Search for the cell housing the specified text and yield its (x, y) center coordinate. 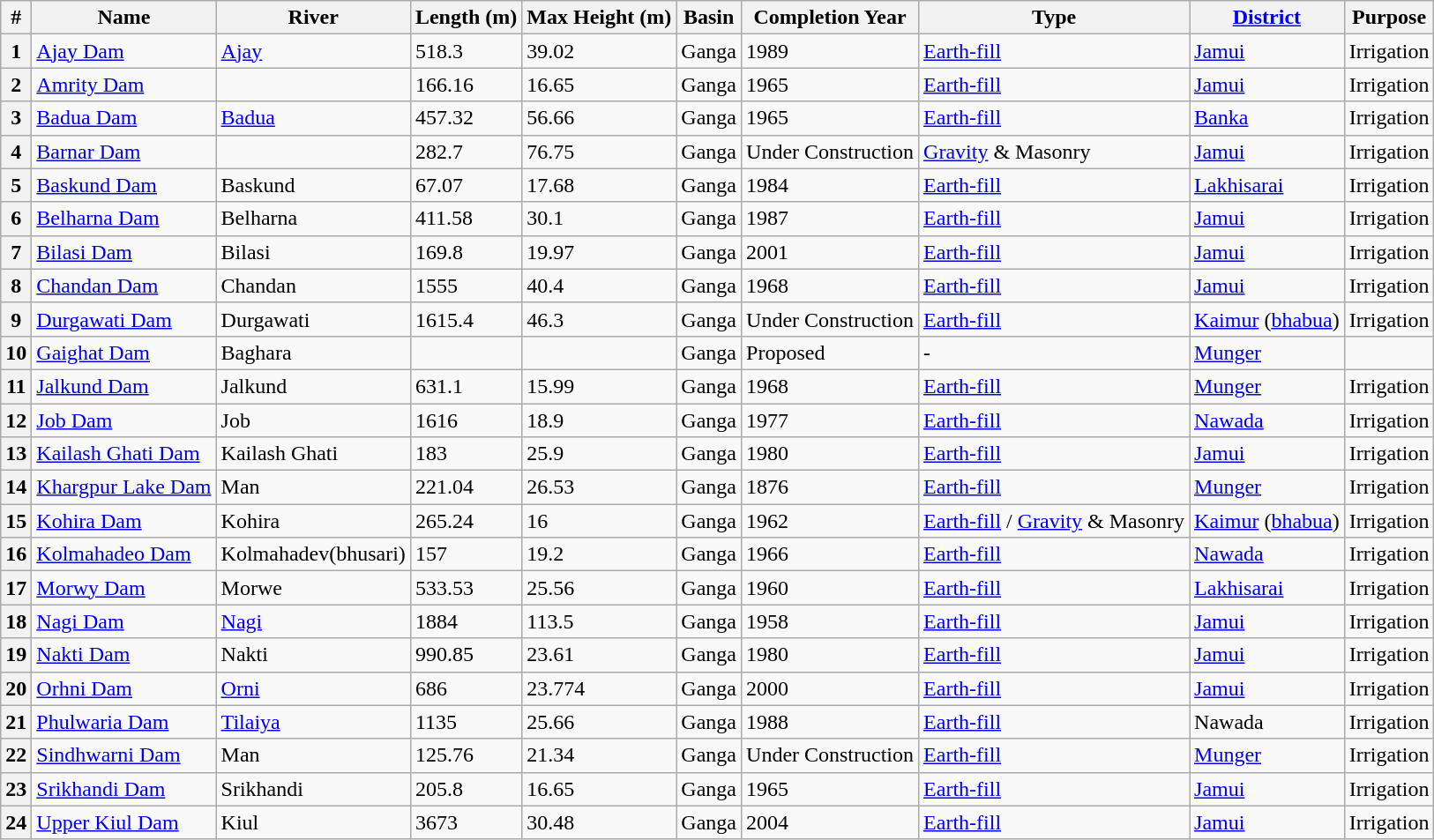
Completion Year (831, 18)
- (1055, 353)
169.8 (466, 252)
Srikhandi (313, 789)
20 (16, 688)
1615.4 (466, 319)
1555 (466, 286)
4 (16, 152)
205.8 (466, 789)
631.1 (466, 386)
Nakti (313, 655)
Nagi Dam (123, 621)
19.2 (600, 554)
1984 (831, 185)
Belharna Dam (123, 219)
Barnar Dam (123, 152)
533.53 (466, 588)
Chandan Dam (123, 286)
Tilaiya (313, 722)
40.4 (600, 286)
183 (466, 454)
1989 (831, 51)
District (1267, 18)
3673 (466, 822)
Khargpur Lake Dam (123, 487)
Sindhwarni Dam (123, 755)
518.3 (466, 51)
Morwe (313, 588)
265.24 (466, 521)
Orni (313, 688)
Jalkund Dam (123, 386)
1884 (466, 621)
166.16 (466, 85)
Basin (709, 18)
990.85 (466, 655)
9 (16, 319)
25.66 (600, 722)
39.02 (600, 51)
Baskund Dam (123, 185)
12 (16, 420)
Chandan (313, 286)
17 (16, 588)
19 (16, 655)
Kailash Ghati Dam (123, 454)
282.7 (466, 152)
1962 (831, 521)
Kohira Dam (123, 521)
Bilasi Dam (123, 252)
3 (16, 118)
Phulwaria Dam (123, 722)
157 (466, 554)
14 (16, 487)
Baghara (313, 353)
Jalkund (313, 386)
Kolmahadev(bhusari) (313, 554)
113.5 (600, 621)
23.61 (600, 655)
411.58 (466, 219)
Badua (313, 118)
# (16, 18)
23.774 (600, 688)
7 (16, 252)
6 (16, 219)
19.97 (600, 252)
1988 (831, 722)
1876 (831, 487)
24 (16, 822)
56.66 (600, 118)
Badua Dam (123, 118)
67.07 (466, 185)
Bilasi (313, 252)
2001 (831, 252)
Ajay (313, 51)
76.75 (600, 152)
Gravity & Masonry (1055, 152)
Job Dam (123, 420)
26.53 (600, 487)
15.99 (600, 386)
Kohira (313, 521)
Upper Kiul Dam (123, 822)
1966 (831, 554)
221.04 (466, 487)
17.68 (600, 185)
Length (m) (466, 18)
25.56 (600, 588)
2 (16, 85)
25.9 (600, 454)
457.32 (466, 118)
30.48 (600, 822)
Purpose (1389, 18)
1987 (831, 219)
1 (16, 51)
21 (16, 722)
Durgawati (313, 319)
10 (16, 353)
22 (16, 755)
18.9 (600, 420)
8 (16, 286)
13 (16, 454)
Durgawati Dam (123, 319)
Baskund (313, 185)
River (313, 18)
Kolmahadeo Dam (123, 554)
Nagi (313, 621)
1977 (831, 420)
Name (123, 18)
Type (1055, 18)
Gaighat Dam (123, 353)
5 (16, 185)
Proposed (831, 353)
Nakti Dam (123, 655)
Earth-fill / Gravity & Masonry (1055, 521)
21.34 (600, 755)
46.3 (600, 319)
23 (16, 789)
Banka (1267, 118)
11 (16, 386)
2000 (831, 688)
125.76 (466, 755)
Max Height (m) (600, 18)
18 (16, 621)
Kailash Ghati (313, 454)
686 (466, 688)
Belharna (313, 219)
Amrity Dam (123, 85)
Kiul (313, 822)
1958 (831, 621)
1616 (466, 420)
Job (313, 420)
Srikhandi Dam (123, 789)
1960 (831, 588)
Ajay Dam (123, 51)
Orhni Dam (123, 688)
1135 (466, 722)
2004 (831, 822)
30.1 (600, 219)
15 (16, 521)
Morwy Dam (123, 588)
